Pinpoint the cell where the given text exists, returning its (X, Y) midpoint coordinate. 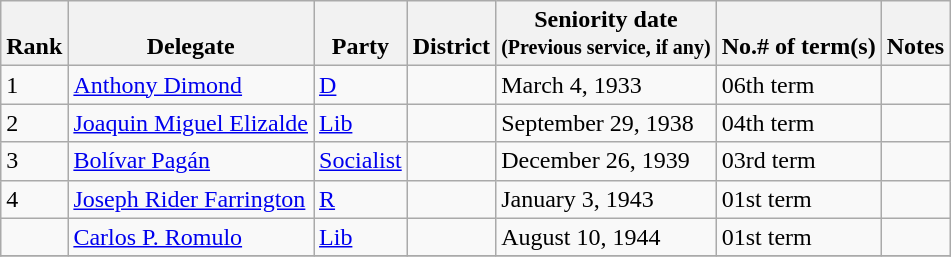
Anthony Dimond (191, 85)
District (451, 34)
No.# of term(s) (798, 34)
06th term (798, 85)
04th term (798, 123)
Notes (915, 34)
December 26, 1939 (606, 161)
Rank (34, 34)
January 3, 1943 (606, 199)
Party (361, 34)
Bolívar Pagán (191, 161)
2 (34, 123)
Joaquin Miguel Elizalde (191, 123)
March 4, 1933 (606, 85)
03rd term (798, 161)
1 (34, 85)
Joseph Rider Farrington (191, 199)
R (361, 199)
Seniority date(Previous service, if any) (606, 34)
3 (34, 161)
Socialist (361, 161)
August 10, 1944 (606, 237)
Carlos P. Romulo (191, 237)
D (361, 85)
Delegate (191, 34)
4 (34, 199)
September 29, 1938 (606, 123)
